Find where the given text appears and provide that cell's center as (X, Y) coordinate. 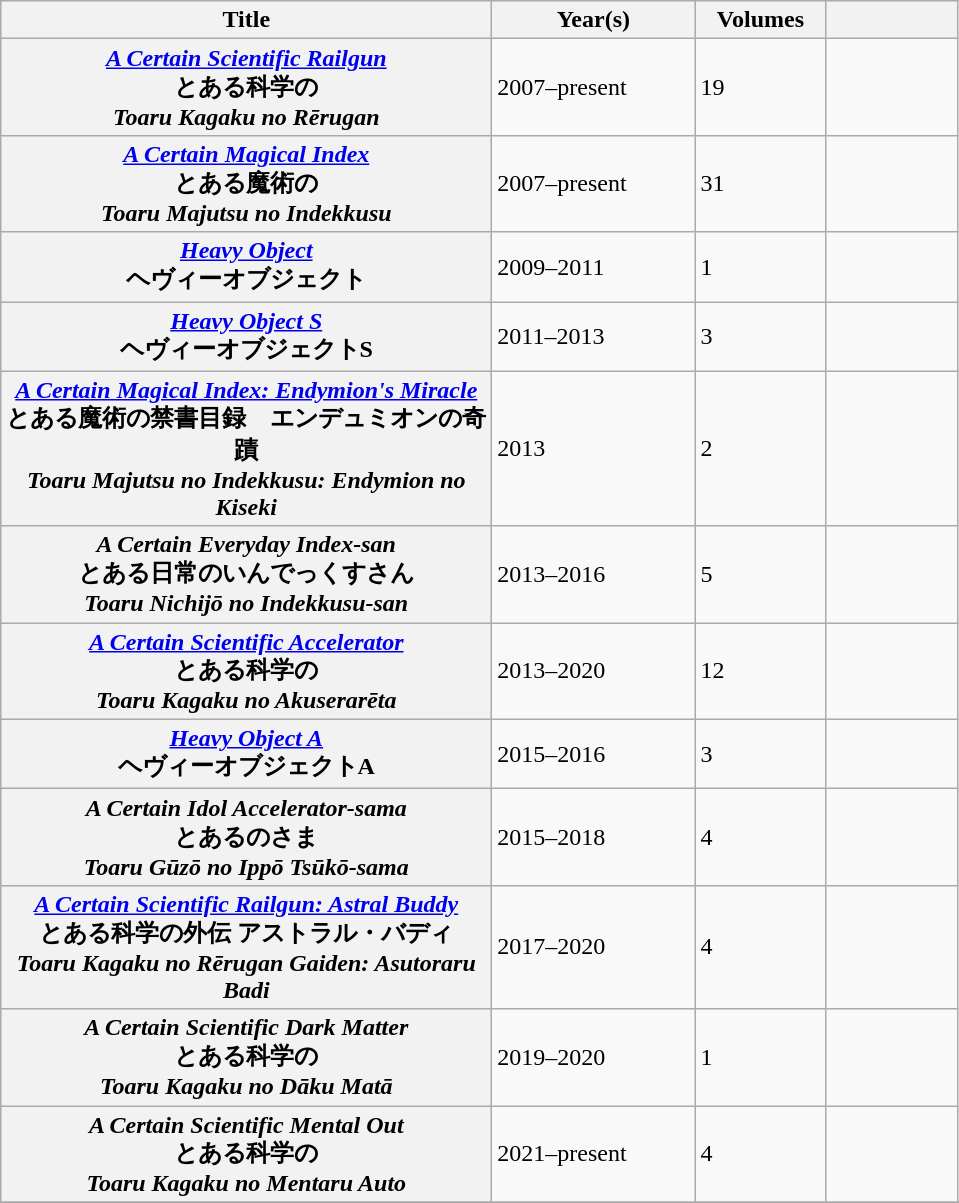
A Certain Scientific Railgun: Astral Buddyとある科学の外伝 アストラル・バディToaru Kagaku no Rērugan Gaiden: Asutoraru Badi (246, 947)
Year(s) (594, 20)
2009–2011 (594, 267)
Volumes (760, 20)
2013 (594, 448)
5 (760, 574)
A Certain Scientific Dark Matterとある科学のToaru Kagaku no Dāku Matā (246, 1058)
Heavy Object AヘヴィーオブジェクトA (246, 754)
2011–2013 (594, 337)
2021–present (594, 1154)
31 (760, 184)
Heavy Objectヘヴィーオブジェクト (246, 267)
A Certain Scientific Railgunとある科学のToaru Kagaku no Rērugan (246, 88)
A Certain Magical Indexとある魔術のToaru Majutsu no Indekkusu (246, 184)
A Certain Idol Accelerator-samaとあるのさまToaru Gūzō no Ippō Tsūkō-sama (246, 838)
12 (760, 672)
A Certain Scientific Acceleratorとある科学のToaru Kagaku no Akuserarēta (246, 672)
Heavy Object SヘヴィーオブジェクトS (246, 337)
A Certain Scientific Mental Outとある科学のToaru Kagaku no Mentaru Auto (246, 1154)
2013–2020 (594, 672)
19 (760, 88)
2 (760, 448)
2015–2016 (594, 754)
2017–2020 (594, 947)
2015–2018 (594, 838)
2013–2016 (594, 574)
A Certain Everyday Index-sanとある日常のいんでっくすさんToaru Nichijō no Indekkusu-san (246, 574)
A Certain Magical Index: Endymion's Miracleとある魔術の禁書目録 エンデュミオンの奇蹟Toaru Majutsu no Indekkusu: Endymion no Kiseki (246, 448)
2019–2020 (594, 1058)
Title (246, 20)
